Locate the cell with the specified text and output its [x, y] center coordinate. 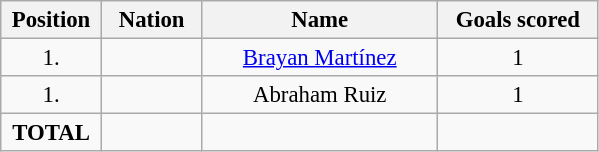
Position [52, 20]
TOTAL [52, 133]
Abraham Ruiz [320, 95]
Goals scored [518, 20]
Name [320, 20]
Brayan Martínez [320, 58]
Nation [152, 20]
